Search for the cell housing the specified text and yield its [x, y] center coordinate. 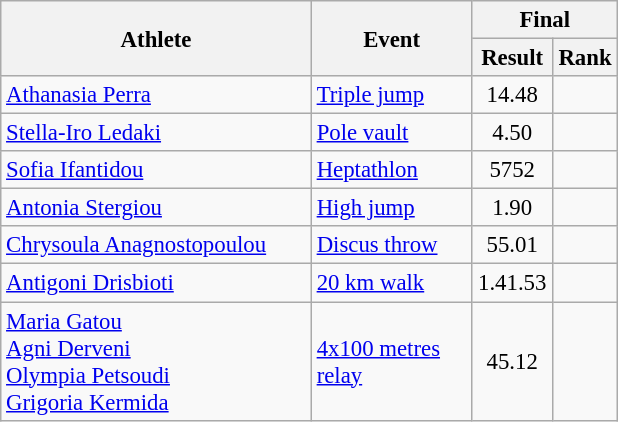
Maria GatouAgni DerveniOlympia PetsoudiGrigoria Kermida [156, 362]
45.12 [512, 362]
20 km walk [392, 283]
Discus throw [392, 245]
High jump [392, 208]
Event [392, 38]
5752 [512, 170]
Triple jump [392, 95]
Sofia Ifantidou [156, 170]
55.01 [512, 245]
4x100 metres relay [392, 362]
Antonia Stergiou [156, 208]
Final [545, 20]
4.50 [512, 133]
Athanasia Perra [156, 95]
Athlete [156, 38]
14.48 [512, 95]
Heptathlon [392, 170]
1.41.53 [512, 283]
Pole vault [392, 133]
Result [512, 58]
Stella-Iro Ledaki [156, 133]
Chrysoula Anagnostopoulou [156, 245]
Antigoni Drisbioti [156, 283]
1.90 [512, 208]
Rank [584, 58]
